For the text-containing cell, return its midpoint in (x, y) coordinate format. 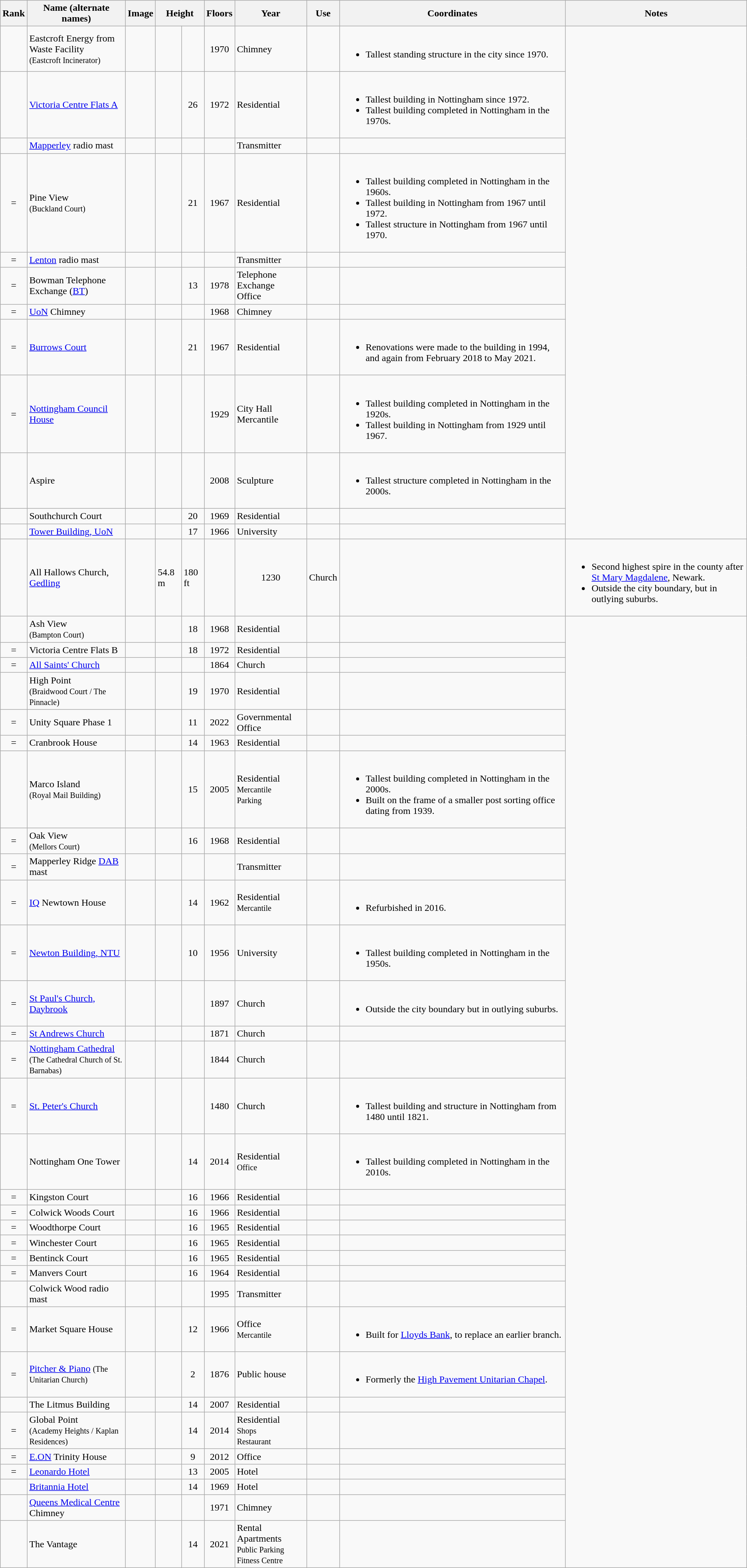
1964 (219, 1273)
The Vantage (77, 1544)
1864 (219, 665)
1230 (271, 578)
Queens Medical Centre Chimney (77, 1507)
Nottingham Council House (77, 414)
Colwick Wood radio mast (77, 1294)
Tower Building, UoN (77, 531)
Notes (656, 14)
Use (323, 14)
ResidentialMercantile (271, 902)
Office (271, 1456)
St Andrews Church (77, 1033)
Burrows Court (77, 347)
All Saints' Church (77, 665)
Colwick Woods Court (77, 1213)
Pine View (Buckland Court) (77, 203)
Tallest structure completed in Nottingham in the 2000s. (453, 480)
2 (193, 1374)
26 (193, 105)
Kingston Court (77, 1197)
Floors (219, 14)
Renovations were made to the building in 1994, and again from February 2018 to May 2021. (453, 347)
Oak View(Mellors Court) (77, 841)
180 ft (193, 578)
Rank (14, 14)
Unity Square Phase 1 (77, 722)
Governmental Office (271, 722)
17 (193, 531)
Outside the city boundary but in outlying suburbs. (453, 1003)
1978 (219, 286)
1962 (219, 902)
City HallMercantile (271, 414)
Manvers Court (77, 1273)
Coordinates (453, 14)
Marco Island(Royal Mail Building) (77, 789)
Woodthorpe Court (77, 1228)
Sculpture (271, 480)
2022 (219, 722)
12 (193, 1329)
Nottingham Cathedral(The Cathedral Church of St. Barnabas) (77, 1059)
Nottingham One Tower (77, 1162)
2012 (219, 1456)
All Hallows Church, Gedling (77, 578)
Mapperley Ridge DAB mast (77, 867)
15 (193, 789)
UoN Chimney (77, 312)
The Litmus Building (77, 1404)
Aspire (77, 480)
Ash View (Bampton Court) (77, 630)
Tallest building completed in Nottingham in the 2010s. (453, 1162)
Height (180, 14)
Mapperley radio mast (77, 146)
High Point (Braidwood Court / The Pinnacle) (77, 691)
1871 (219, 1033)
Tallest building completed in Nottingham in the 1950s. (453, 953)
1963 (219, 743)
Tallest building and structure in Nottingham from 1480 until 1821. (453, 1106)
Victoria Centre Flats B (77, 650)
20 (193, 516)
2007 (219, 1404)
Global Point(Academy Heights / Kaplan Residences) (77, 1430)
Tallest building completed in Nottingham in the 2000s.Built on the frame of a smaller post sorting office dating from 1939. (453, 789)
Tallest standing structure in the city since 1970. (453, 49)
Bowman Telephone Exchange (BT) (77, 286)
Year (271, 14)
Pitcher & Piano (The Unitarian Church) (77, 1374)
1844 (219, 1059)
Southchurch Court (77, 516)
Eastcroft Energy from Waste Facility(Eastcroft Incinerator) (77, 49)
1971 (219, 1507)
1876 (219, 1374)
2008 (219, 480)
Built for Lloyds Bank, to replace an earlier branch. (453, 1329)
1956 (219, 953)
Britannia Hotel (77, 1487)
Image (140, 14)
E.ON Trinity House (77, 1456)
1897 (219, 1003)
2021 (219, 1544)
ResidentialOffice (271, 1162)
19 (193, 691)
54.8 m (168, 578)
Rental ApartmentsPublic ParkingFitness Centre (271, 1544)
ResidentialShopsRestaurant (271, 1430)
Market Square House (77, 1329)
Cranbrook House (77, 743)
St. Peter's Church (77, 1106)
Public house (271, 1374)
ResidentialMercantileParking (271, 789)
10 (193, 953)
Name (alternate names) (77, 14)
1480 (219, 1106)
Winchester Court (77, 1243)
1995 (219, 1294)
Refurbished in 2016. (453, 902)
IQ Newtown House (77, 902)
Telephone ExchangeOffice (271, 286)
Bentinck Court (77, 1258)
Tallest building completed in Nottingham in the 1920s.Tallest building in Nottingham from 1929 until 1967. (453, 414)
OfficeMercantile (271, 1329)
Tallest building in Nottingham since 1972.Tallest building completed in Nottingham in the 1970s. (453, 105)
Victoria Centre Flats A (77, 105)
Second highest spire in the county after St Mary Magdalene, Newark.Outside the city boundary, but in outlying suburbs. (656, 578)
Formerly the High Pavement Unitarian Chapel. (453, 1374)
Newton Building, NTU (77, 953)
11 (193, 722)
Lenton radio mast (77, 260)
St Paul's Church, Daybrook (77, 1003)
9 (193, 1456)
Leonardo Hotel (77, 1471)
1929 (219, 414)
